Search for the cell housing the specified text and yield its [x, y] center coordinate. 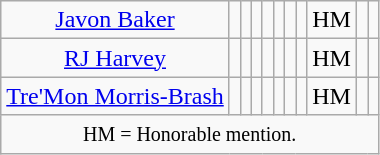
Javon Baker [116, 20]
Tre'Mon Morris-Brash [116, 96]
HM = Honorable mention. [190, 134]
RJ Harvey [116, 58]
